From the cell containing the given text, extract its center point as (x, y) coordinate. 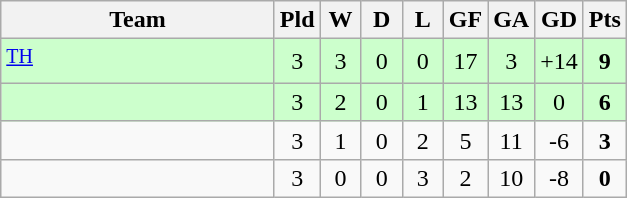
-6 (560, 140)
GA (512, 20)
W (340, 20)
9 (604, 62)
6 (604, 102)
D (382, 20)
Team (138, 20)
Pts (604, 20)
Pld (297, 20)
17 (465, 62)
11 (512, 140)
-8 (560, 178)
L (422, 20)
5 (465, 140)
GD (560, 20)
+14 (560, 62)
10 (512, 178)
TH (138, 62)
GF (465, 20)
